Provide the (x, y) coordinate of the cell's center where the given text is located.  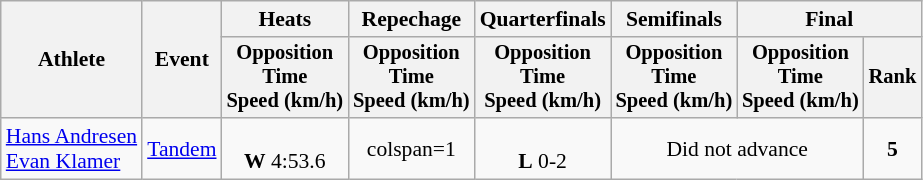
Event (182, 60)
Semifinals (674, 19)
Rank (893, 78)
colspan=1 (412, 148)
Final (829, 19)
Tandem (182, 148)
Hans AndresenEvan Klamer (72, 148)
Quarterfinals (543, 19)
L 0-2 (543, 148)
Heats (286, 19)
Did not advance (738, 148)
Athlete (72, 60)
5 (893, 148)
Repechage (412, 19)
W 4:53.6 (286, 148)
